Return the [X, Y] coordinate for the center point of the cell that contains the specified text.  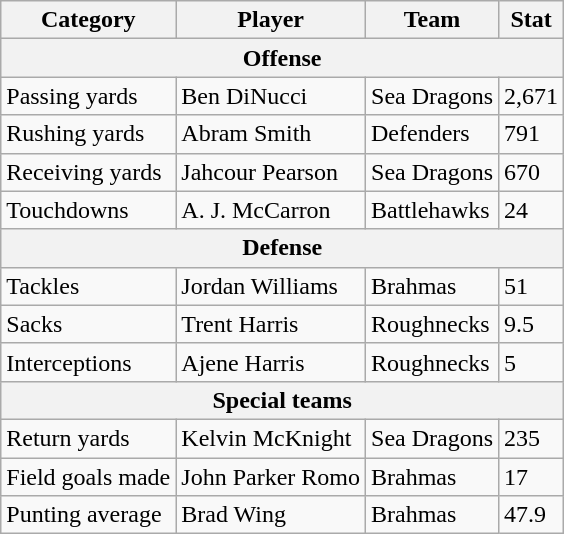
Category [88, 20]
Sacks [88, 324]
Brad Wing [271, 515]
Player [271, 20]
Field goals made [88, 477]
Interceptions [88, 362]
51 [532, 286]
Battlehawks [432, 210]
Receiving yards [88, 172]
Stat [532, 20]
Defenders [432, 134]
791 [532, 134]
Jahcour Pearson [271, 172]
Offense [282, 58]
Tackles [88, 286]
Return yards [88, 438]
17 [532, 477]
A. J. McCarron [271, 210]
9.5 [532, 324]
2,671 [532, 96]
Touchdowns [88, 210]
Special teams [282, 400]
235 [532, 438]
Ben DiNucci [271, 96]
Ajene Harris [271, 362]
24 [532, 210]
John Parker Romo [271, 477]
47.9 [532, 515]
Abram Smith [271, 134]
Defense [282, 248]
670 [532, 172]
Kelvin McKnight [271, 438]
Punting average [88, 515]
5 [532, 362]
Team [432, 20]
Trent Harris [271, 324]
Jordan Williams [271, 286]
Passing yards [88, 96]
Rushing yards [88, 134]
